Find where the given text appears and provide that cell's center as (x, y) coordinate. 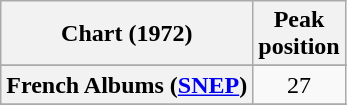
Peakposition (299, 34)
French Albums (SNEP) (127, 85)
27 (299, 85)
Chart (1972) (127, 34)
